Detect which cell encompasses the target text, then output its (x, y) center coordinate. 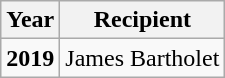
2019 (30, 58)
James Bartholet (142, 58)
Year (30, 20)
Recipient (142, 20)
